Return [x, y] of the center of cell containing provided text 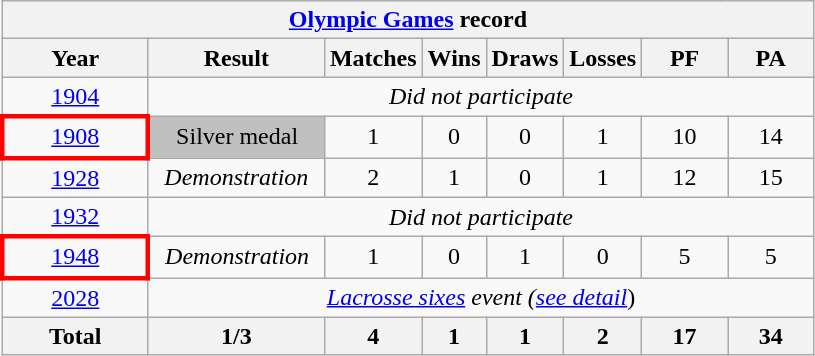
1908 [75, 136]
1904 [75, 97]
14 [771, 136]
34 [771, 336]
PA [771, 58]
Wins [454, 58]
15 [771, 178]
Total [75, 336]
1948 [75, 258]
PF [685, 58]
Matches [373, 58]
2028 [75, 298]
17 [685, 336]
Silver medal [236, 136]
Year [75, 58]
12 [685, 178]
Draws [525, 58]
Lacrosse sixes event (see detail) [480, 298]
1928 [75, 178]
Losses [603, 58]
Olympic Games record [408, 20]
1932 [75, 217]
4 [373, 336]
10 [685, 136]
1/3 [236, 336]
Result [236, 58]
